Output the (X, Y) coordinate of the center of the cell containing the given text.  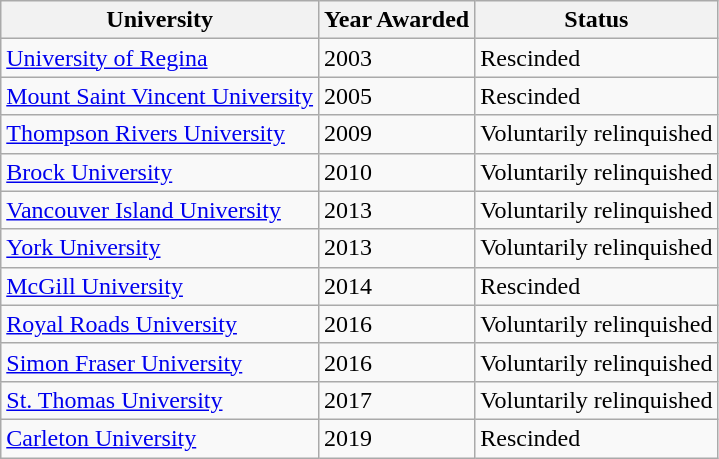
2003 (397, 58)
2019 (397, 438)
Royal Roads University (160, 324)
2010 (397, 172)
Status (596, 20)
York University (160, 248)
University (160, 20)
Mount Saint Vincent University (160, 96)
2009 (397, 134)
Thompson Rivers University (160, 134)
2014 (397, 286)
Year Awarded (397, 20)
St. Thomas University (160, 400)
Brock University (160, 172)
Vancouver Island University (160, 210)
Carleton University (160, 438)
Simon Fraser University (160, 362)
2005 (397, 96)
McGill University (160, 286)
2017 (397, 400)
University of Regina (160, 58)
